Search for the cell housing the specified text and yield its (x, y) center coordinate. 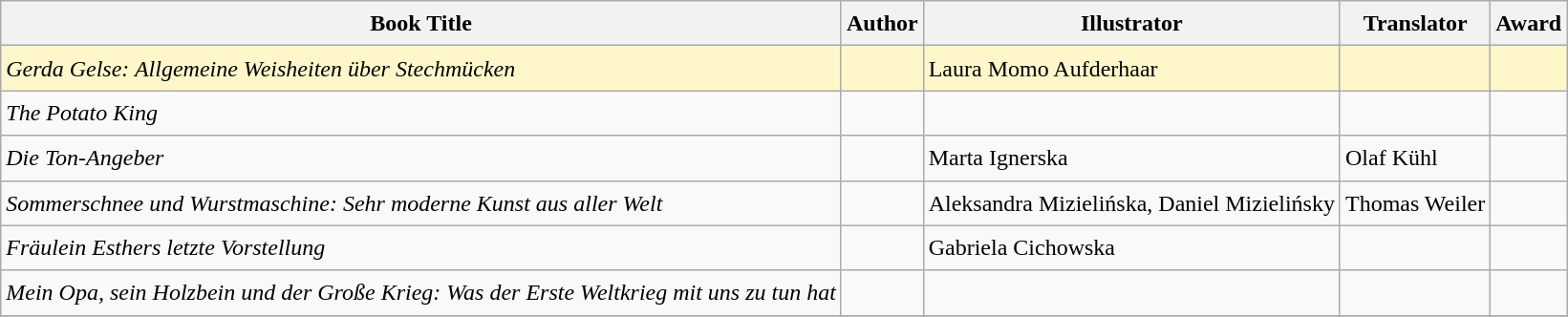
Award (1529, 23)
Olaf Kühl (1414, 158)
Sommerschnee und Wurstmaschine: Sehr moderne Kunst aus aller Welt (421, 202)
Gabriela Cichowska (1131, 248)
Illustrator (1131, 23)
Book Title (421, 23)
Thomas Weiler (1414, 202)
Marta Ignerska (1131, 158)
Aleksandra Mizielińska, Daniel Mizielińsky (1131, 202)
Fräulein Esthers letzte Vorstellung (421, 248)
Gerda Gelse: Allgemeine Weisheiten über Stechmücken (421, 69)
Author (882, 23)
Die Ton-Angeber (421, 158)
The Potato King (421, 113)
Mein Opa, sein Holzbein und der Große Krieg: Was der Erste Weltkrieg mit uns zu tun hat (421, 292)
Laura Momo Aufderhaar (1131, 69)
Translator (1414, 23)
